Determine the (x, y) coordinate at the center of the cell enclosing the given text.  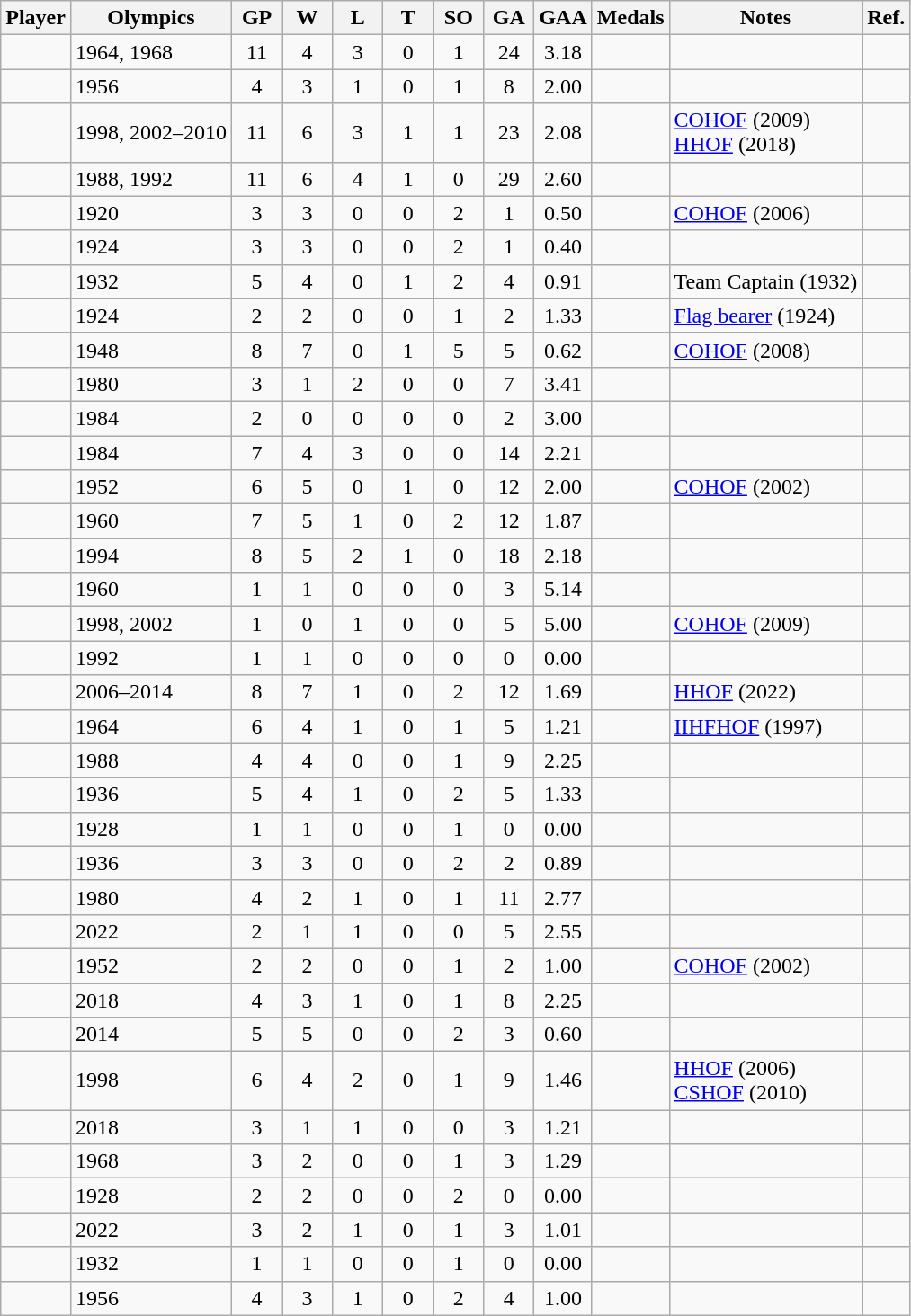
5.14 (563, 590)
0.62 (563, 350)
1968 (151, 1161)
1998 (151, 1080)
0.50 (563, 213)
1964 (151, 726)
1998, 2002–2010 (151, 133)
1994 (151, 556)
GP (257, 18)
Team Captain (1932) (766, 281)
COHOF (2009) (766, 624)
3.41 (563, 384)
2006–2014 (151, 692)
1964, 1968 (151, 52)
HHOF (2006)CSHOF (2010) (766, 1080)
0.60 (563, 1035)
3.18 (563, 52)
Flag bearer (1924) (766, 316)
GAA (563, 18)
1988, 1992 (151, 179)
3.00 (563, 418)
IIHFHOF (1997) (766, 726)
Notes (766, 18)
T (408, 18)
1.69 (563, 692)
1.46 (563, 1080)
COHOF (2006) (766, 213)
2.77 (563, 897)
1948 (151, 350)
1920 (151, 213)
0.40 (563, 247)
0.89 (563, 863)
0.91 (563, 281)
5.00 (563, 624)
14 (509, 452)
GA (509, 18)
18 (509, 556)
SO (459, 18)
2.18 (563, 556)
1992 (151, 658)
Player (36, 18)
2014 (151, 1035)
Olympics (151, 18)
2.60 (563, 179)
1998, 2002 (151, 624)
Ref. (887, 18)
COHOF (2009)HHOF (2018) (766, 133)
Medals (630, 18)
23 (509, 133)
HHOF (2022) (766, 692)
W (308, 18)
1988 (151, 760)
24 (509, 52)
COHOF (2008) (766, 350)
1.87 (563, 521)
L (358, 18)
1.29 (563, 1161)
2.55 (563, 931)
2.08 (563, 133)
2.21 (563, 452)
1.01 (563, 1230)
29 (509, 179)
